Locate the cell with the specified text and output its [X, Y] center coordinate. 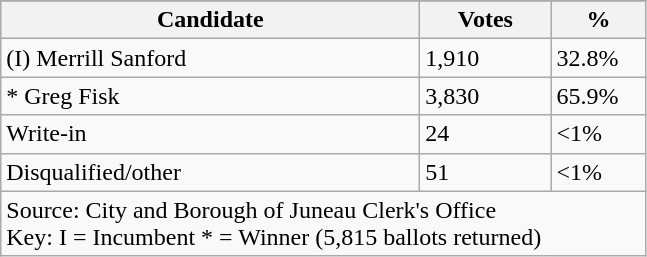
51 [486, 172]
% [598, 20]
65.9% [598, 96]
1,910 [486, 58]
Write-in [210, 134]
32.8% [598, 58]
Votes [486, 20]
3,830 [486, 96]
Source: City and Borough of Juneau Clerk's Office Key: I = Incumbent * = Winner (5,815 ballots returned) [324, 224]
(I) Merrill Sanford [210, 58]
* Greg Fisk [210, 96]
24 [486, 134]
Disqualified/other [210, 172]
Candidate [210, 20]
